Provide the [X, Y] coordinate of the cell's center where the given text is located.  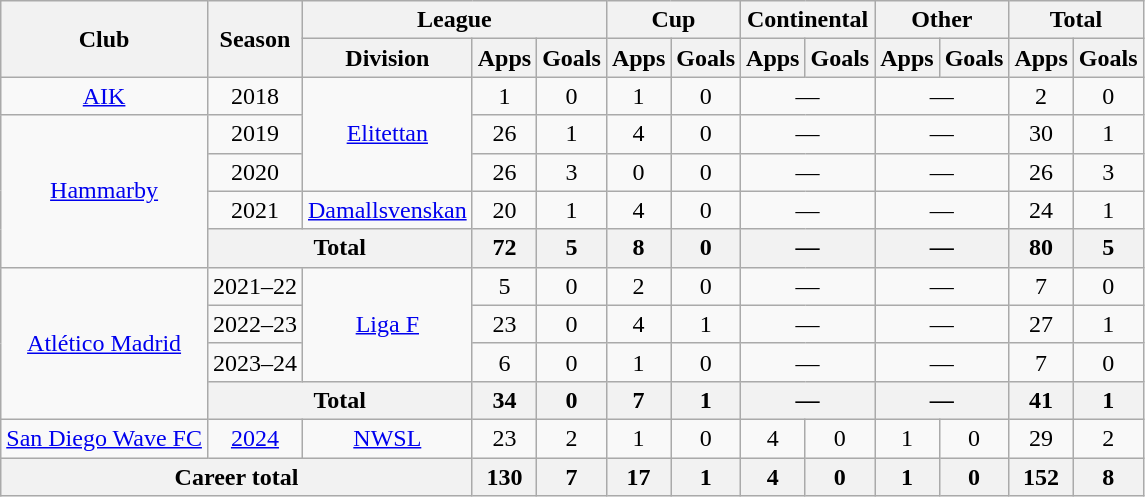
30 [1041, 134]
Atlético Madrid [104, 343]
Continental [808, 20]
Cup [673, 20]
2024 [254, 438]
Division [387, 58]
72 [504, 248]
34 [504, 400]
29 [1041, 438]
Career total [236, 477]
San Diego Wave FC [104, 438]
Season [254, 39]
20 [504, 210]
Liga F [387, 324]
152 [1041, 477]
2020 [254, 172]
27 [1041, 324]
80 [1041, 248]
2018 [254, 96]
AIK [104, 96]
2019 [254, 134]
2022–23 [254, 324]
League [454, 20]
Hammarby [104, 191]
2023–24 [254, 362]
17 [638, 477]
Elitettan [387, 134]
Other [942, 20]
6 [504, 362]
Damallsvenskan [387, 210]
Club [104, 39]
130 [504, 477]
2021 [254, 210]
2021–22 [254, 286]
NWSL [387, 438]
41 [1041, 400]
24 [1041, 210]
